Extract the (X, Y) coordinate from the center of the cell holding the provided text.  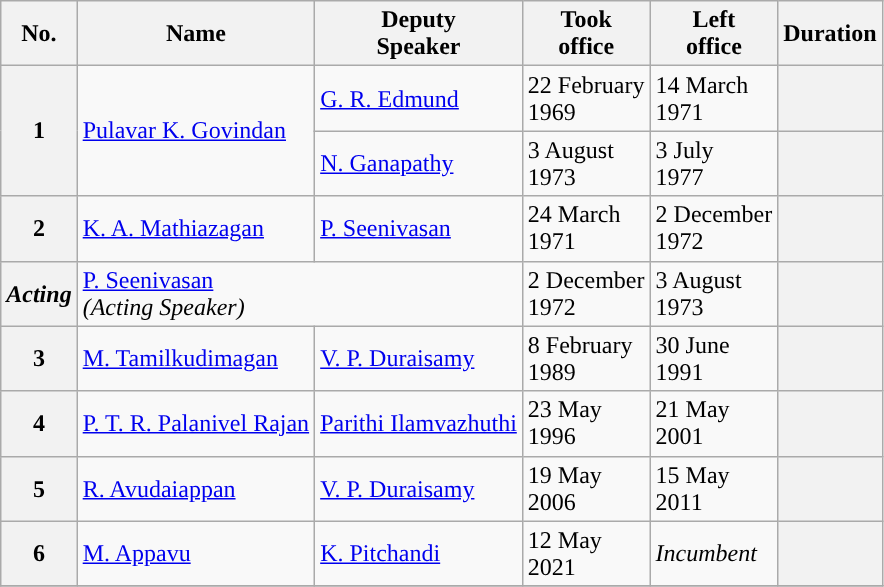
P. Seenivasan (419, 228)
Duration (830, 34)
3 July 1977 (714, 164)
M. Appavu (196, 554)
K. Pitchandi (419, 554)
14 March 1971 (714, 98)
No. (39, 34)
19 May 2006 (586, 488)
23 May 1996 (586, 424)
P. T. R. Palanivel Rajan (196, 424)
3 (39, 358)
P. Seenivasan (Acting Speaker) (300, 294)
Left office (714, 34)
Acting (39, 294)
1 (39, 131)
4 (39, 424)
Took office (586, 34)
Incumbent (714, 554)
Parithi Ilamvazhuthi (419, 424)
2 (39, 228)
21 May 2001 (714, 424)
Pulavar K. Govindan (196, 131)
24 March 1971 (586, 228)
DeputySpeaker (419, 34)
30 June 1991 (714, 358)
5 (39, 488)
8 February 1989 (586, 358)
12 May 2021 (586, 554)
Name (196, 34)
22 February1969 (586, 98)
15 May 2011 (714, 488)
K. A. Mathiazagan (196, 228)
R. Avudaiappan (196, 488)
N. Ganapathy (419, 164)
6 (39, 554)
G. R. Edmund (419, 98)
M. Tamilkudimagan (196, 358)
